From the cell containing the given text, extract its center point as (X, Y) coordinate. 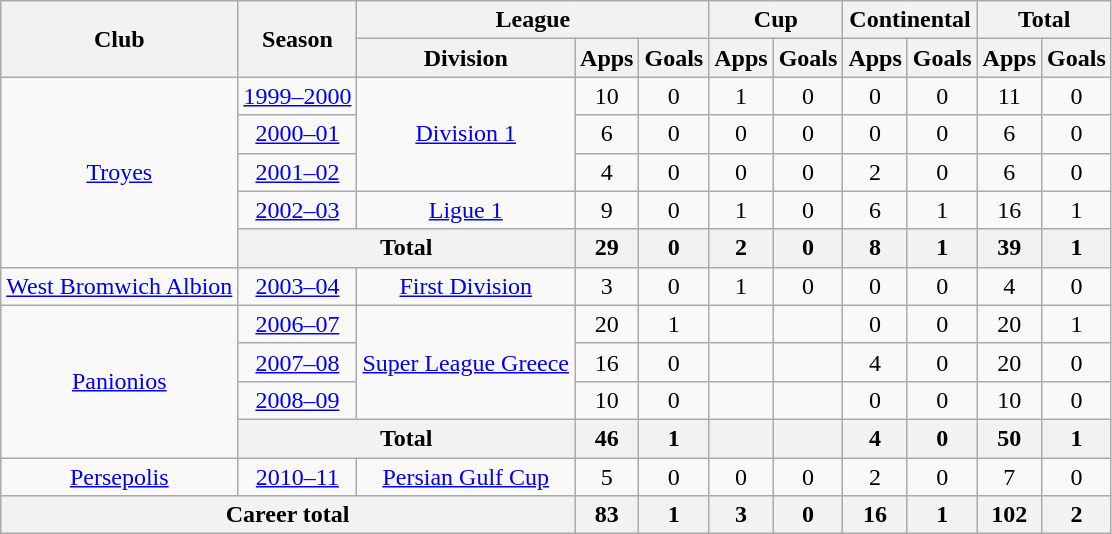
Season (298, 39)
1999–2000 (298, 96)
League (533, 20)
Cup (776, 20)
2003–04 (298, 286)
Persian Gulf Cup (466, 477)
8 (875, 248)
2001–02 (298, 172)
83 (607, 515)
Panionios (120, 381)
50 (1009, 438)
11 (1009, 96)
Division 1 (466, 134)
39 (1009, 248)
5 (607, 477)
Troyes (120, 172)
Super League Greece (466, 362)
First Division (466, 286)
Division (466, 58)
46 (607, 438)
West Bromwich Albion (120, 286)
Ligue 1 (466, 210)
Continental (910, 20)
Persepolis (120, 477)
2008–09 (298, 400)
9 (607, 210)
2006–07 (298, 324)
Career total (288, 515)
2010–11 (298, 477)
7 (1009, 477)
2000–01 (298, 134)
Club (120, 39)
2002–03 (298, 210)
102 (1009, 515)
29 (607, 248)
2007–08 (298, 362)
